Extract the (X, Y) coordinate from the center of the cell holding the provided text.  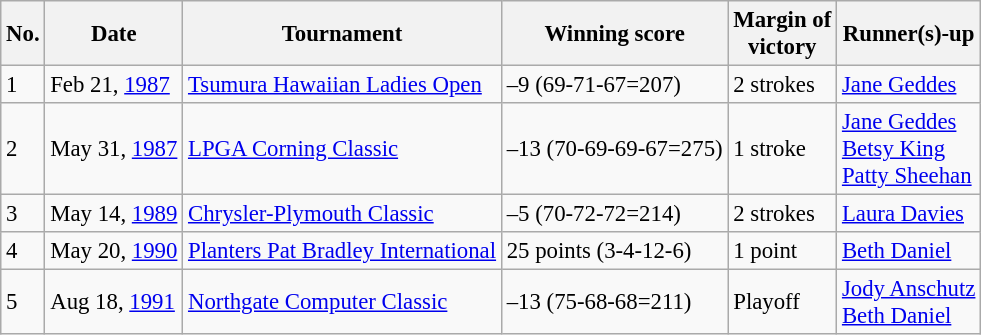
3 (23, 214)
4 (23, 251)
2 (23, 149)
Tsumura Hawaiian Ladies Open (342, 85)
May 20, 1990 (114, 251)
Date (114, 34)
Jane Geddes (909, 85)
25 points (3-4-12-6) (614, 251)
Planters Pat Bradley International (342, 251)
Jody Anschutz Beth Daniel (909, 302)
1 stroke (782, 149)
Beth Daniel (909, 251)
5 (23, 302)
Aug 18, 1991 (114, 302)
Feb 21, 1987 (114, 85)
–13 (70-69-69-67=275) (614, 149)
–9 (69-71-67=207) (614, 85)
Margin ofvictory (782, 34)
Chrysler-Plymouth Classic (342, 214)
Playoff (782, 302)
May 31, 1987 (114, 149)
May 14, 1989 (114, 214)
–5 (70-72-72=214) (614, 214)
No. (23, 34)
1 (23, 85)
–13 (75-68-68=211) (614, 302)
LPGA Corning Classic (342, 149)
Northgate Computer Classic (342, 302)
Tournament (342, 34)
1 point (782, 251)
Runner(s)-up (909, 34)
Jane Geddes Betsy King Patty Sheehan (909, 149)
Winning score (614, 34)
Laura Davies (909, 214)
